From the cell containing the given text, extract its center point as (x, y) coordinate. 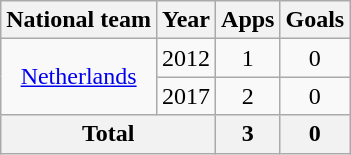
2017 (186, 96)
3 (248, 134)
1 (248, 58)
Netherlands (79, 77)
National team (79, 20)
Goals (315, 20)
Total (108, 134)
Apps (248, 20)
Year (186, 20)
2012 (186, 58)
2 (248, 96)
